Extract the (X, Y) coordinate from the center of the cell holding the provided text.  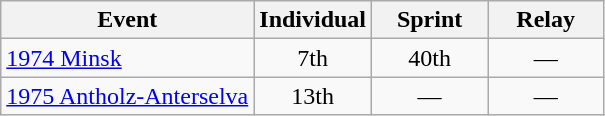
1974 Minsk (128, 58)
Event (128, 20)
Sprint (430, 20)
13th (313, 96)
Individual (313, 20)
Relay (546, 20)
40th (430, 58)
7th (313, 58)
1975 Antholz-Anterselva (128, 96)
